Find where the given text appears and provide that cell's center as [x, y] coordinate. 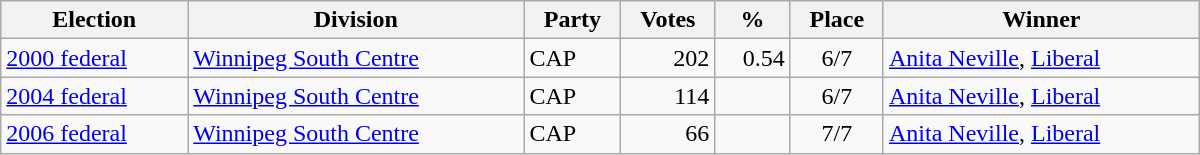
Votes [668, 20]
Winner [1041, 20]
Division [356, 20]
2004 federal [94, 96]
Election [94, 20]
202 [668, 58]
2000 federal [94, 58]
2006 federal [94, 134]
114 [668, 96]
% [752, 20]
0.54 [752, 58]
66 [668, 134]
7/7 [836, 134]
Place [836, 20]
Party [572, 20]
